Output the (X, Y) coordinate of the center of the cell containing the given text.  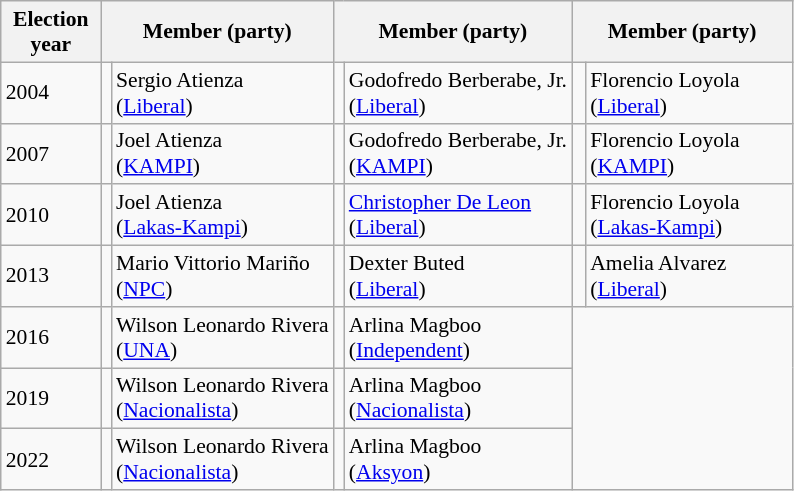
Dexter Buted(Liberal) (458, 276)
2016 (51, 338)
Arlina Magboo(Nacionalista) (458, 398)
Arlina Magboo(Aksyon) (458, 460)
Arlina Magboo(Independent) (458, 338)
2022 (51, 460)
2004 (51, 92)
Electionyear (51, 32)
Joel Atienza(Lakas-Kampi) (222, 216)
2019 (51, 398)
Sergio Atienza(Liberal) (222, 92)
2013 (51, 276)
Mario Vittorio Mariño(NPC) (222, 276)
Christopher De Leon(Liberal) (458, 216)
Godofredo Berberabe, Jr.(Liberal) (458, 92)
Amelia Alvarez(Liberal) (688, 276)
Florencio Loyola(Lakas-Kampi) (688, 216)
Joel Atienza(KAMPI) (222, 154)
2007 (51, 154)
Florencio Loyola(KAMPI) (688, 154)
2010 (51, 216)
Florencio Loyola(Liberal) (688, 92)
Godofredo Berberabe, Jr.(KAMPI) (458, 154)
Wilson Leonardo Rivera(UNA) (222, 338)
